Determine the [X, Y] coordinate at the center of the cell enclosing the given text.  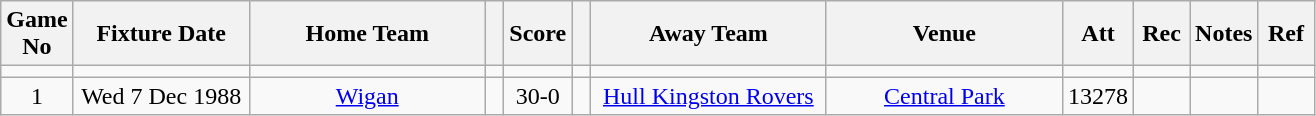
Fixture Date [161, 34]
Game No [37, 34]
Home Team [367, 34]
Att [1098, 34]
Venue [944, 34]
Central Park [944, 96]
Rec [1162, 34]
Away Team [708, 34]
Wed 7 Dec 1988 [161, 96]
Ref [1286, 34]
Score [538, 34]
1 [37, 96]
13278 [1098, 96]
30-0 [538, 96]
Hull Kingston Rovers [708, 96]
Notes [1224, 34]
Wigan [367, 96]
